Detect which cell encompasses the target text, then output its [X, Y] center coordinate. 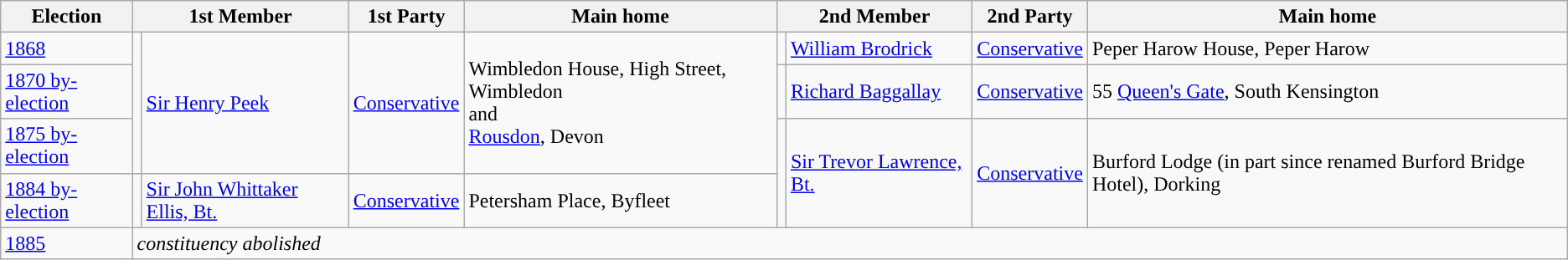
William Brodrick [879, 48]
2nd Party [1030, 17]
Sir Trevor Lawrence, Bt. [879, 173]
Peper Harow House, Peper Harow [1327, 48]
Sir John Whittaker Ellis, Bt. [245, 201]
Petersham Place, Byfleet [620, 201]
2nd Member [874, 17]
1st Member [240, 17]
1st Party [406, 17]
1885 [67, 243]
Richard Baggallay [879, 92]
Burford Lodge (in part since renamed Burford Bridge Hotel), Dorking [1327, 173]
1875 by-election [67, 145]
constituency abolished [849, 243]
1868 [67, 48]
1870 by-election [67, 92]
55 Queen's Gate, South Kensington [1327, 92]
Wimbledon House, High Street, WimbledonandRousdon, Devon [620, 103]
Election [67, 17]
Sir Henry Peek [245, 103]
1884 by-election [67, 201]
